Determine the (x, y) coordinate at the center of the cell enclosing the given text.  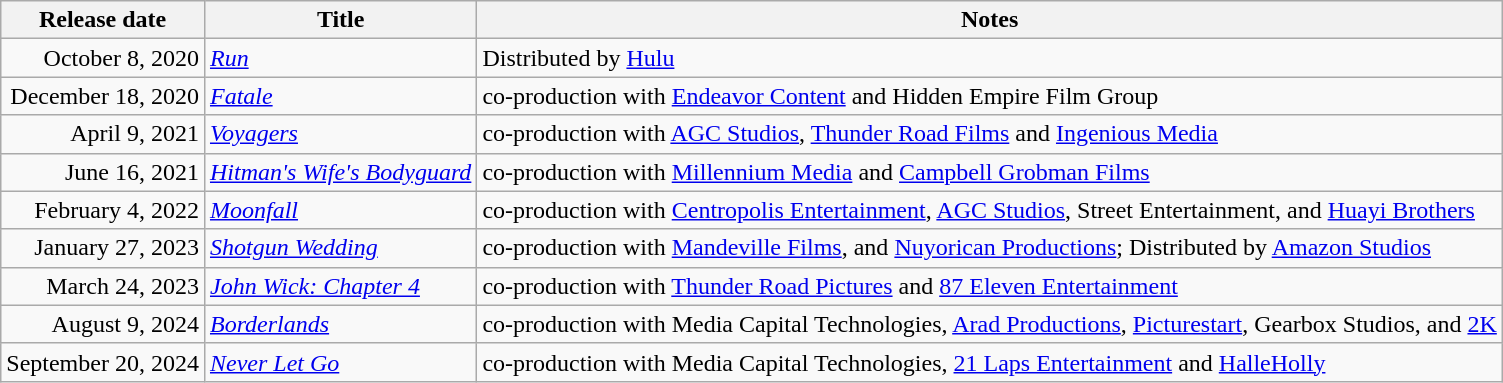
Never Let Go (340, 362)
co-production with Millennium Media and Campbell Grobman Films (990, 172)
co-production with Endeavor Content and Hidden Empire Film Group (990, 96)
June 16, 2021 (103, 172)
Fatale (340, 96)
February 4, 2022 (103, 210)
co-production with Thunder Road Pictures and 87 Eleven Entertainment (990, 286)
co-production with AGC Studios, Thunder Road Films and Ingenious Media (990, 134)
co-production with Centropolis Entertainment, AGC Studios, Street Entertainment, and Huayi Brothers (990, 210)
co-production with Mandeville Films, and Nuyorican Productions; Distributed by Amazon Studios (990, 248)
Release date (103, 20)
Distributed by Hulu (990, 58)
Run (340, 58)
Hitman's Wife's Bodyguard (340, 172)
March 24, 2023 (103, 286)
January 27, 2023 (103, 248)
September 20, 2024 (103, 362)
Title (340, 20)
Notes (990, 20)
August 9, 2024 (103, 324)
Borderlands (340, 324)
co-production with Media Capital Technologies, Arad Productions, Picturestart, Gearbox Studios, and 2K (990, 324)
co-production with Media Capital Technologies, 21 Laps Entertainment and HalleHolly (990, 362)
December 18, 2020 (103, 96)
April 9, 2021 (103, 134)
Voyagers (340, 134)
Moonfall (340, 210)
John Wick: Chapter 4 (340, 286)
October 8, 2020 (103, 58)
Shotgun Wedding (340, 248)
